Determine the [X, Y] coordinate at the center of the cell enclosing the given text.  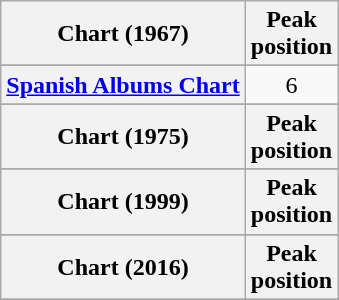
Chart (2016) [123, 266]
6 [291, 85]
Chart (1967) [123, 34]
Spanish Albums Chart [123, 85]
Chart (1999) [123, 202]
Chart (1975) [123, 136]
